Search for the cell housing the specified text and yield its [x, y] center coordinate. 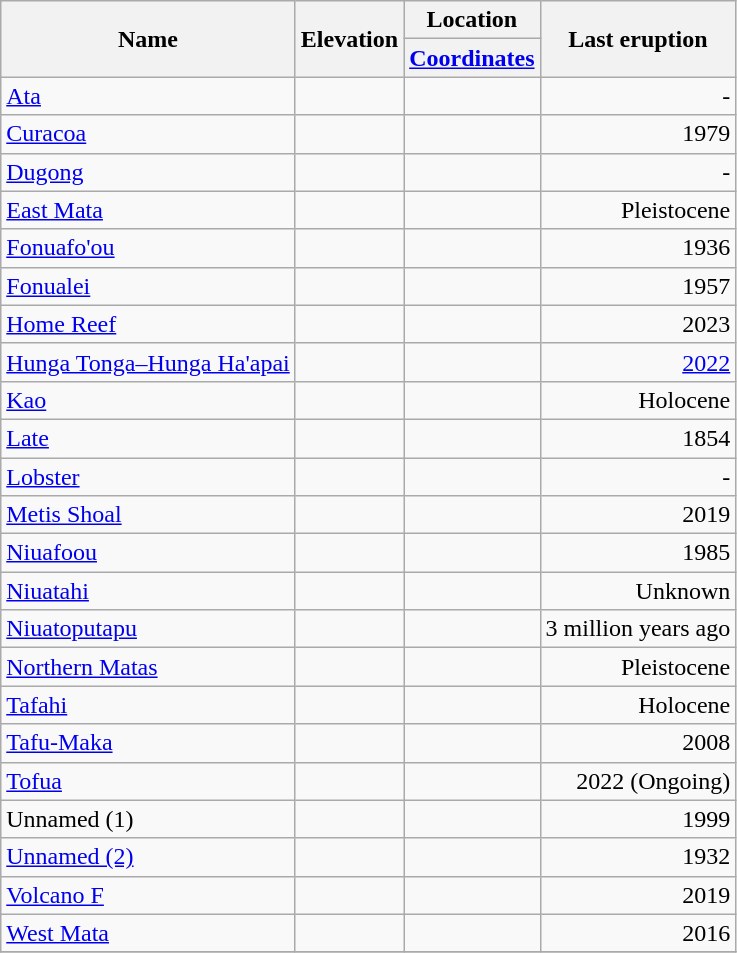
Lobster [148, 477]
Northern Matas [148, 667]
1985 [638, 553]
2022 [638, 362]
Home Reef [148, 324]
Late [148, 438]
Fonualei [148, 286]
Unnamed (2) [148, 857]
West Mata [148, 933]
2022 (Ongoing) [638, 781]
Niuatoputapu [148, 629]
Kao [148, 400]
Last eruption [638, 39]
Hunga Tonga–Hunga Ha'apai [148, 362]
2023 [638, 324]
East Mata [148, 210]
Dugong [148, 172]
Tafahi [148, 705]
1936 [638, 248]
Tofua [148, 781]
3 million years ago [638, 629]
1957 [638, 286]
Location [472, 20]
1854 [638, 438]
Niuafoou [148, 553]
Volcano F [148, 895]
2016 [638, 933]
Coordinates [472, 58]
1979 [638, 134]
Unnamed (1) [148, 819]
Name [148, 39]
Unknown [638, 591]
Niuatahi [148, 591]
Curacoa [148, 134]
Fonuafo'ou [148, 248]
1932 [638, 857]
Ata [148, 96]
1999 [638, 819]
Metis Shoal [148, 515]
Tafu-Maka [148, 743]
Elevation [349, 39]
2008 [638, 743]
